From the cell containing the given text, extract its center point as (X, Y) coordinate. 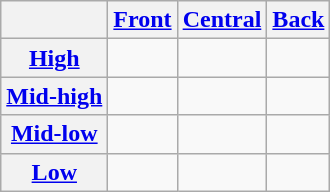
Back (298, 20)
High (54, 58)
Central (222, 20)
Mid-high (54, 96)
Front (142, 20)
Low (54, 172)
Mid-low (54, 134)
